Return the (X, Y) coordinate for the center point of the cell that contains the specified text.  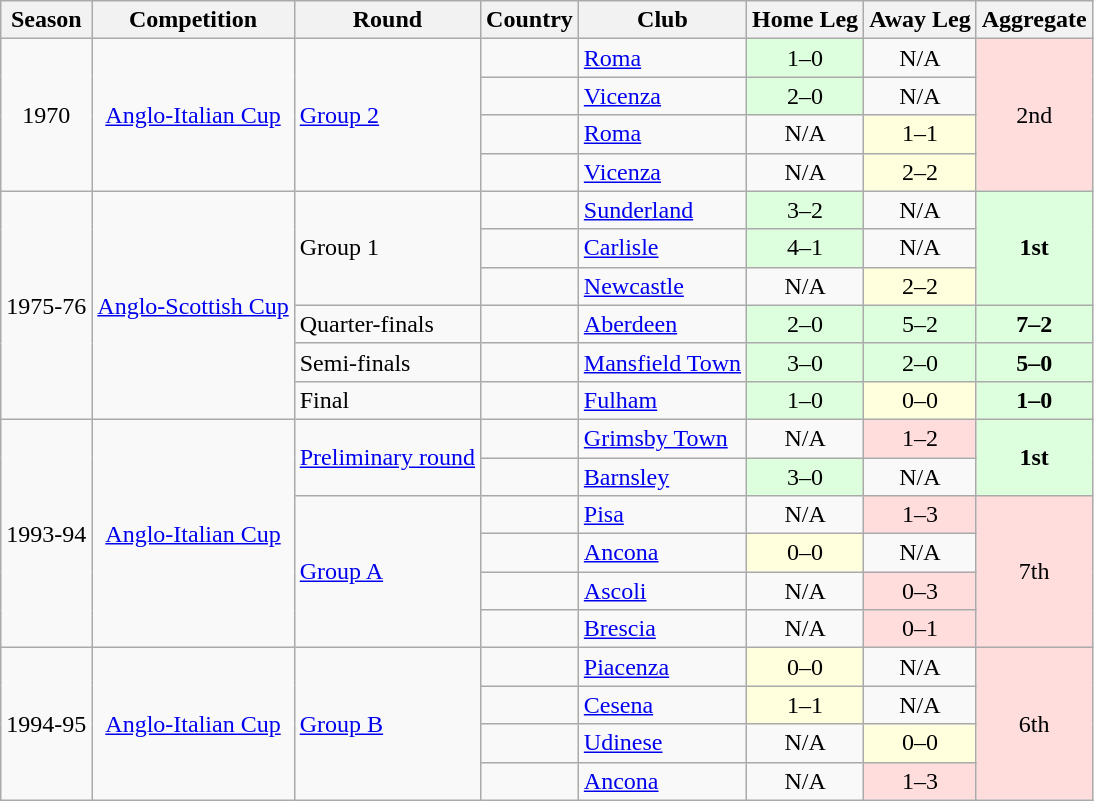
Piacenza (662, 667)
Away Leg (920, 20)
Group A (387, 572)
Group B (387, 724)
Sunderland (662, 210)
Mansfield Town (662, 362)
Final (387, 400)
Carlisle (662, 248)
Fulham (662, 400)
Club (662, 20)
6th (1034, 724)
7–2 (1034, 324)
1993-94 (46, 533)
Home Leg (806, 20)
1975-76 (46, 305)
Grimsby Town (662, 438)
Season (46, 20)
Udinese (662, 743)
2nd (1034, 115)
Group 1 (387, 248)
Brescia (662, 629)
1–2 (920, 438)
4–1 (806, 248)
Preliminary round (387, 457)
3–2 (806, 210)
0–1 (920, 629)
0–3 (920, 591)
Barnsley (662, 477)
Semi-finals (387, 362)
Aberdeen (662, 324)
Competition (193, 20)
Ascoli (662, 591)
Round (387, 20)
Country (530, 20)
Newcastle (662, 286)
1994-95 (46, 724)
5–2 (920, 324)
Cesena (662, 705)
1970 (46, 115)
Pisa (662, 515)
Quarter-finals (387, 324)
Anglo-Scottish Cup (193, 305)
Group 2 (387, 115)
5–0 (1034, 362)
7th (1034, 572)
Aggregate (1034, 20)
